For the text-containing cell, return its midpoint in [x, y] coordinate format. 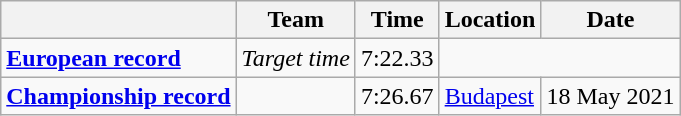
European record [118, 58]
Date [610, 20]
Time [397, 20]
Location [490, 20]
18 May 2021 [610, 96]
7:22.33 [397, 58]
Budapest [490, 96]
Championship record [118, 96]
Team [296, 20]
7:26.67 [397, 96]
Target time [296, 58]
